Find where the given text appears and provide that cell's center as (X, Y) coordinate. 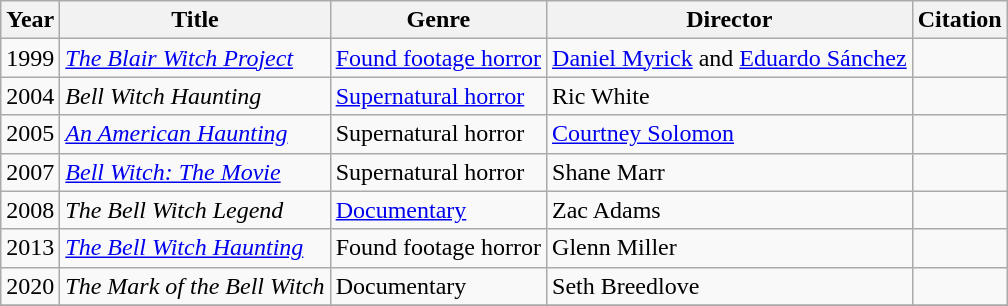
An American Haunting (195, 134)
2020 (30, 286)
Title (195, 20)
2008 (30, 210)
Shane Marr (730, 172)
2004 (30, 96)
Ric White (730, 96)
Citation (960, 20)
2005 (30, 134)
The Mark of the Bell Witch (195, 286)
The Bell Witch Legend (195, 210)
The Blair Witch Project (195, 58)
Year (30, 20)
Bell Witch Haunting (195, 96)
Seth Breedlove (730, 286)
2013 (30, 248)
1999 (30, 58)
Courtney Solomon (730, 134)
Director (730, 20)
Genre (438, 20)
The Bell Witch Haunting (195, 248)
Daniel Myrick and Eduardo Sánchez (730, 58)
2007 (30, 172)
Glenn Miller (730, 248)
Zac Adams (730, 210)
Bell Witch: The Movie (195, 172)
